Find where the given text appears and provide that cell's center as (x, y) coordinate. 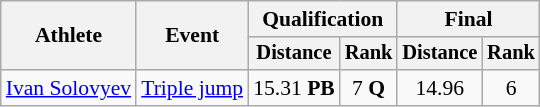
Triple jump (192, 88)
14.96 (440, 88)
Event (192, 36)
Ivan Solovyev (68, 88)
7 Q (369, 88)
6 (511, 88)
Athlete (68, 36)
Final (468, 19)
15.31 PB (294, 88)
Qualification (322, 19)
